Find where the given text appears and provide that cell's center as (X, Y) coordinate. 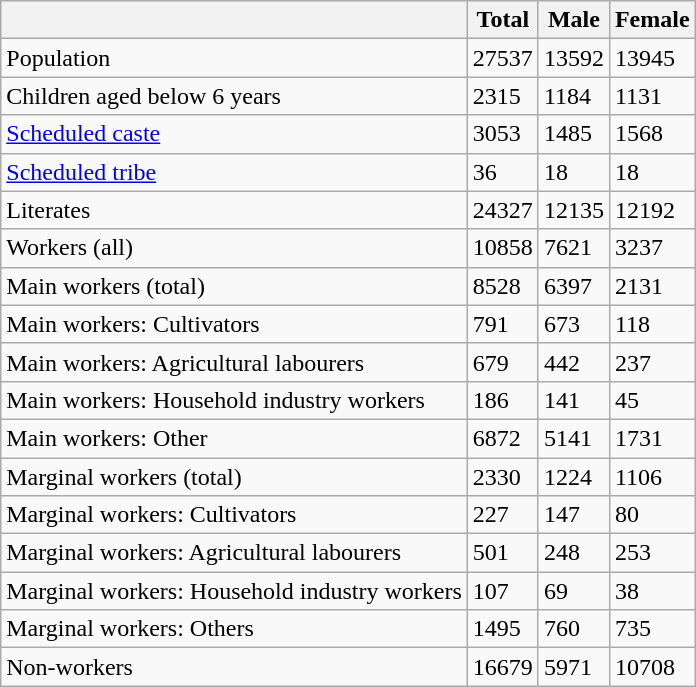
Marginal workers: Household industry workers (234, 591)
186 (502, 400)
Marginal workers: Cultivators (234, 515)
Marginal workers: Others (234, 629)
Total (502, 20)
27537 (502, 58)
673 (574, 324)
10708 (652, 667)
237 (652, 362)
1568 (652, 134)
7621 (574, 248)
24327 (502, 210)
1131 (652, 96)
118 (652, 324)
1224 (574, 477)
Children aged below 6 years (234, 96)
Scheduled tribe (234, 172)
679 (502, 362)
Main workers: Agricultural labourers (234, 362)
Marginal workers: Agricultural labourers (234, 553)
3237 (652, 248)
13945 (652, 58)
442 (574, 362)
Marginal workers (total) (234, 477)
Population (234, 58)
1731 (652, 438)
1485 (574, 134)
735 (652, 629)
Main workers (total) (234, 286)
45 (652, 400)
5141 (574, 438)
10858 (502, 248)
2131 (652, 286)
2315 (502, 96)
791 (502, 324)
Literates (234, 210)
Main workers: Cultivators (234, 324)
6397 (574, 286)
227 (502, 515)
501 (502, 553)
Main workers: Household industry workers (234, 400)
12192 (652, 210)
1106 (652, 477)
Male (574, 20)
Non-workers (234, 667)
2330 (502, 477)
253 (652, 553)
1495 (502, 629)
107 (502, 591)
16679 (502, 667)
Scheduled caste (234, 134)
141 (574, 400)
760 (574, 629)
Workers (all) (234, 248)
6872 (502, 438)
69 (574, 591)
147 (574, 515)
3053 (502, 134)
Female (652, 20)
248 (574, 553)
12135 (574, 210)
80 (652, 515)
8528 (502, 286)
13592 (574, 58)
Main workers: Other (234, 438)
5971 (574, 667)
38 (652, 591)
1184 (574, 96)
36 (502, 172)
